Search for the cell housing the specified text and yield its [x, y] center coordinate. 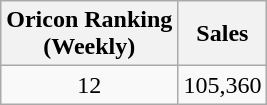
12 [90, 85]
105,360 [222, 85]
Oricon Ranking(Weekly) [90, 34]
Sales [222, 34]
